Detect which cell encompasses the target text, then output its [X, Y] center coordinate. 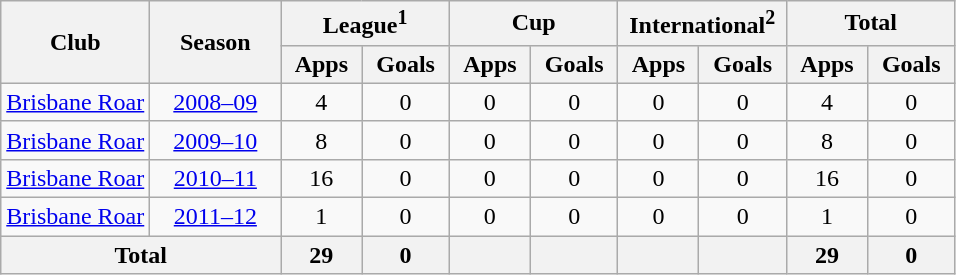
Club [76, 42]
Season [216, 42]
Cup [534, 24]
2009–10 [216, 140]
2011–12 [216, 217]
League1 [366, 24]
2008–09 [216, 102]
2010–11 [216, 178]
International2 [702, 24]
